From the cell containing the given text, extract its center point as (x, y) coordinate. 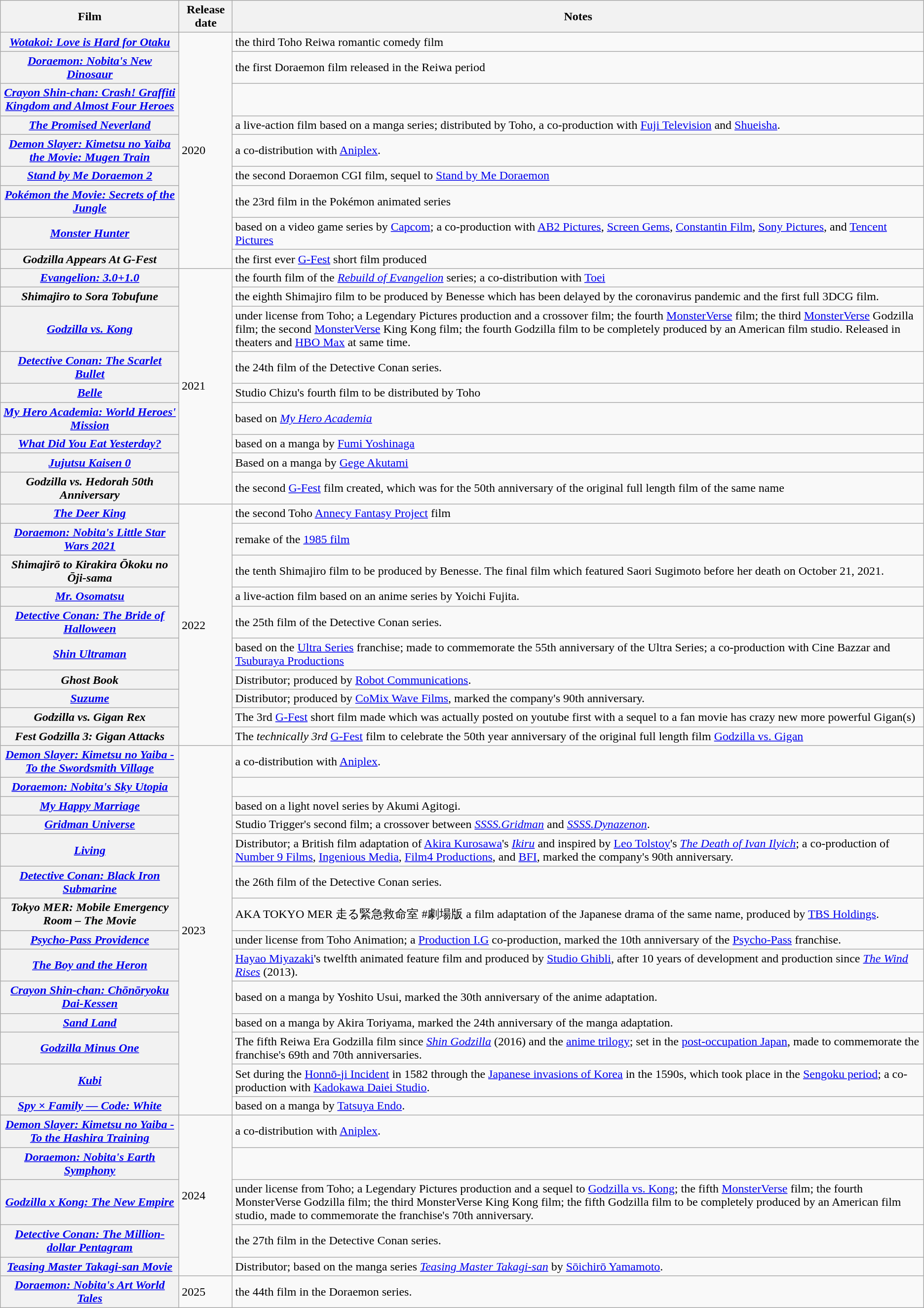
Film (90, 17)
the 25th film of the Detective Conan series. (578, 622)
Kubi (90, 1080)
Godzilla x Kong: The New Empire (90, 1202)
Shimajiro to Sora Tobufune (90, 296)
the first ever G-Fest short film produced (578, 259)
Pokémon the Movie: Secrets of the Jungle (90, 201)
the 27th film in the Detective Conan series. (578, 1241)
Doraemon: Nobita's Earth Symphony (90, 1163)
the tenth Shimajiro film to be produced by Benesse. The final film which featured Saori Sugimoto before her death on October 21, 2021. (578, 571)
My Happy Marriage (90, 806)
Based on a manga by Gege Akutami (578, 463)
Godzilla vs. Hedorah 50th Anniversary (90, 488)
the second Toho Annecy Fantasy Project film (578, 514)
2024 (206, 1195)
Godzilla Appears At G-Fest (90, 259)
Shin Ultraman (90, 654)
Living (90, 850)
based on a manga by Tatsuya Endo. (578, 1106)
Distributor; based on the manga series Teasing Master Takagi-san by Sōichirō Yamamoto. (578, 1267)
based on My Hero Academia (578, 419)
the first Doraemon film released in the Reiwa period (578, 67)
Doraemon: Nobita's Art World Tales (90, 1292)
My Hero Academia: World Heroes' Mission (90, 419)
Release date (206, 17)
the eighth Shimajiro film to be produced by Benesse which has been delayed by the coronavirus pandemic and the first full 3DCG film. (578, 296)
Crayon Shin-chan: Chōnōryoku Dai-Kessen (90, 997)
Demon Slayer: Kimetsu no Yaiba - To the Swordsmith Village (90, 761)
Demon Slayer: Kimetsu no Yaiba - To the Hashira Training (90, 1131)
2023 (206, 930)
the fourth film of the Rebuild of Evangelion series; a co-distribution with Toei (578, 277)
the 44th film in the Doraemon series. (578, 1292)
The Deer King (90, 514)
Sand Land (90, 1023)
Ghost Book (90, 679)
The Promised Neverland (90, 125)
based on a light novel series by Akumi Agitogi. (578, 806)
Doraemon: Nobita's Sky Utopia (90, 787)
Distributor; produced by CoMix Wave Films, marked the company's 90th anniversary. (578, 698)
Detective Conan: The Scarlet Bullet (90, 367)
Demon Slayer: Kimetsu no Yaiba the Movie: Mugen Train (90, 150)
based on a manga by Fumi Yoshinaga (578, 444)
Evangelion: 3.0+1.0 (90, 277)
Detective Conan: The Million-dollar Pentagram (90, 1241)
Godzilla vs. Kong (90, 329)
Studio Chizu's fourth film to be distributed by Toho (578, 393)
2020 (206, 151)
The Boy and the Heron (90, 965)
Detective Conan: The Bride of Halloween (90, 622)
the 26th film of the Detective Conan series. (578, 882)
the 23rd film in the Pokémon animated series (578, 201)
The technically 3rd G-Fest film to celebrate the 50th year anniversary of the original full length film Godzilla vs. Gigan (578, 736)
2022 (206, 625)
based on a manga by Akira Toriyama, marked the 24th anniversary of the manga adaptation. (578, 1023)
Wotakoi: Love is Hard for Otaku (90, 42)
Godzilla Minus One (90, 1048)
under license from Toho Animation; a Production I.G co-production, marked the 10th anniversary of the Psycho-Pass franchise. (578, 940)
Jujutsu Kaisen 0 (90, 463)
What Did You Eat Yesterday? (90, 444)
Tokyo MER: Mobile Emergency Room – The Movie (90, 914)
remake of the 1985 film (578, 539)
based on a video game series by Capcom; a co-production with AB2 Pictures, Screen Gems, Constantin Film, Sony Pictures, and Tencent Pictures (578, 233)
Distributor; produced by Robot Communications. (578, 679)
Notes (578, 17)
Studio Trigger's second film; a crossover between SSSS.Gridman and SSSS.Dynazenon. (578, 825)
Doraemon: Nobita's Little Star Wars 2021 (90, 539)
the third Toho Reiwa romantic comedy film (578, 42)
2025 (206, 1292)
Monster Hunter (90, 233)
Teasing Master Takagi-san Movie (90, 1267)
Belle (90, 393)
Psycho-Pass Providence (90, 940)
Crayon Shin-chan: Crash! Graffiti Kingdom and Almost Four Heroes (90, 100)
the second G-Fest film created, which was for the 50th anniversary of the original full length film of the same name (578, 488)
Mr. Osomatsu (90, 596)
Detective Conan: Black Iron Submarine (90, 882)
Spy × Family — Code: White (90, 1106)
Gridman Universe (90, 825)
AKA TOKYO MER 走る緊急救命室 #劇場版 a film adaptation of the Japanese drama of the same name, produced by TBS Holdings. (578, 914)
based on a manga by Yoshito Usui, marked the 30th anniversary of the anime adaptation. (578, 997)
the 24th film of the Detective Conan series. (578, 367)
Stand by Me Doraemon 2 (90, 176)
a live-action film based on an anime series by Yoichi Fujita. (578, 596)
Godzilla vs. Gigan Rex (90, 717)
Shimajirō to Kirakira Ōkoku no Ōji-sama (90, 571)
Fest Godzilla 3: Gigan Attacks (90, 736)
a live-action film based on a manga series; distributed by Toho, a co-production with Fuji Television and Shueisha. (578, 125)
the second Doraemon CGI film, sequel to Stand by Me Doraemon (578, 176)
Doraemon: Nobita's New Dinosaur (90, 67)
The 3rd G-Fest short film made which was actually posted on youtube first with a sequel to a fan movie has crazy new more powerful Gigan(s) (578, 717)
2021 (206, 386)
Suzume (90, 698)
